Determine the (x, y) coordinate at the center of the cell enclosing the given text.  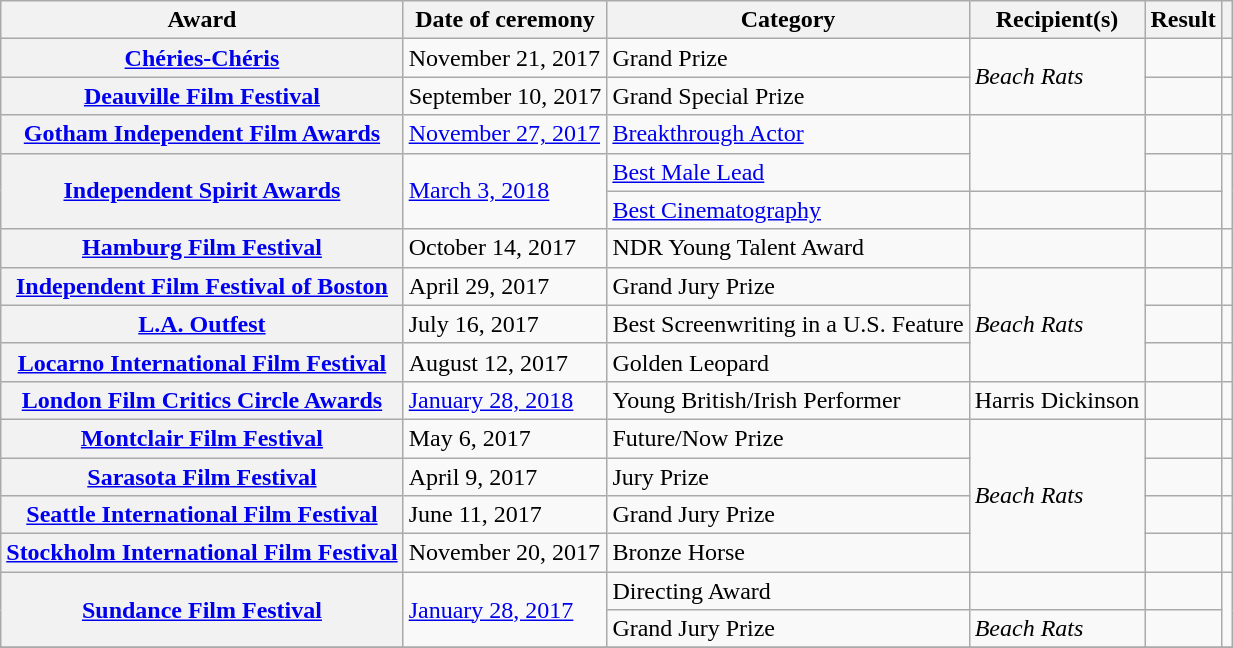
April 9, 2017 (505, 477)
Sarasota Film Festival (202, 477)
Deauville Film Festival (202, 96)
April 29, 2017 (505, 286)
January 28, 2017 (505, 610)
July 16, 2017 (505, 324)
September 10, 2017 (505, 96)
Best Screenwriting in a U.S. Feature (788, 324)
Young British/Irish Performer (788, 400)
Seattle International Film Festival (202, 515)
Bronze Horse (788, 553)
Directing Award (788, 591)
Best Cinematography (788, 210)
November 20, 2017 (505, 553)
Locarno International Film Festival (202, 362)
Grand Prize (788, 58)
Montclair Film Festival (202, 438)
Sundance Film Festival (202, 610)
Date of ceremony (505, 20)
Jury Prize (788, 477)
Chéries-Chéris (202, 58)
August 12, 2017 (505, 362)
London Film Critics Circle Awards (202, 400)
Best Male Lead (788, 172)
November 27, 2017 (505, 134)
Harris Dickinson (1057, 400)
Independent Film Festival of Boston (202, 286)
Future/Now Prize (788, 438)
Award (202, 20)
Grand Special Prize (788, 96)
Stockholm International Film Festival (202, 553)
L.A. Outfest (202, 324)
Gotham Independent Film Awards (202, 134)
March 3, 2018 (505, 191)
October 14, 2017 (505, 248)
January 28, 2018 (505, 400)
Category (788, 20)
November 21, 2017 (505, 58)
Golden Leopard (788, 362)
June 11, 2017 (505, 515)
Breakthrough Actor (788, 134)
May 6, 2017 (505, 438)
Result (1183, 20)
NDR Young Talent Award (788, 248)
Hamburg Film Festival (202, 248)
Independent Spirit Awards (202, 191)
Recipient(s) (1057, 20)
